Output the [X, Y] coordinate of the center of the cell containing the given text.  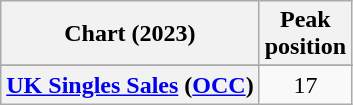
Peakposition [305, 34]
17 [305, 85]
UK Singles Sales (OCC) [130, 85]
Chart (2023) [130, 34]
